From the cell containing the given text, extract its center point as (X, Y) coordinate. 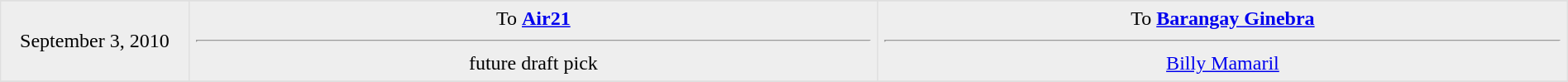
To Barangay GinebraBilly Mamaril (1223, 41)
To Air21future draft pick (533, 41)
September 3, 2010 (94, 41)
